Output the (X, Y) coordinate of the center of the cell containing the given text.  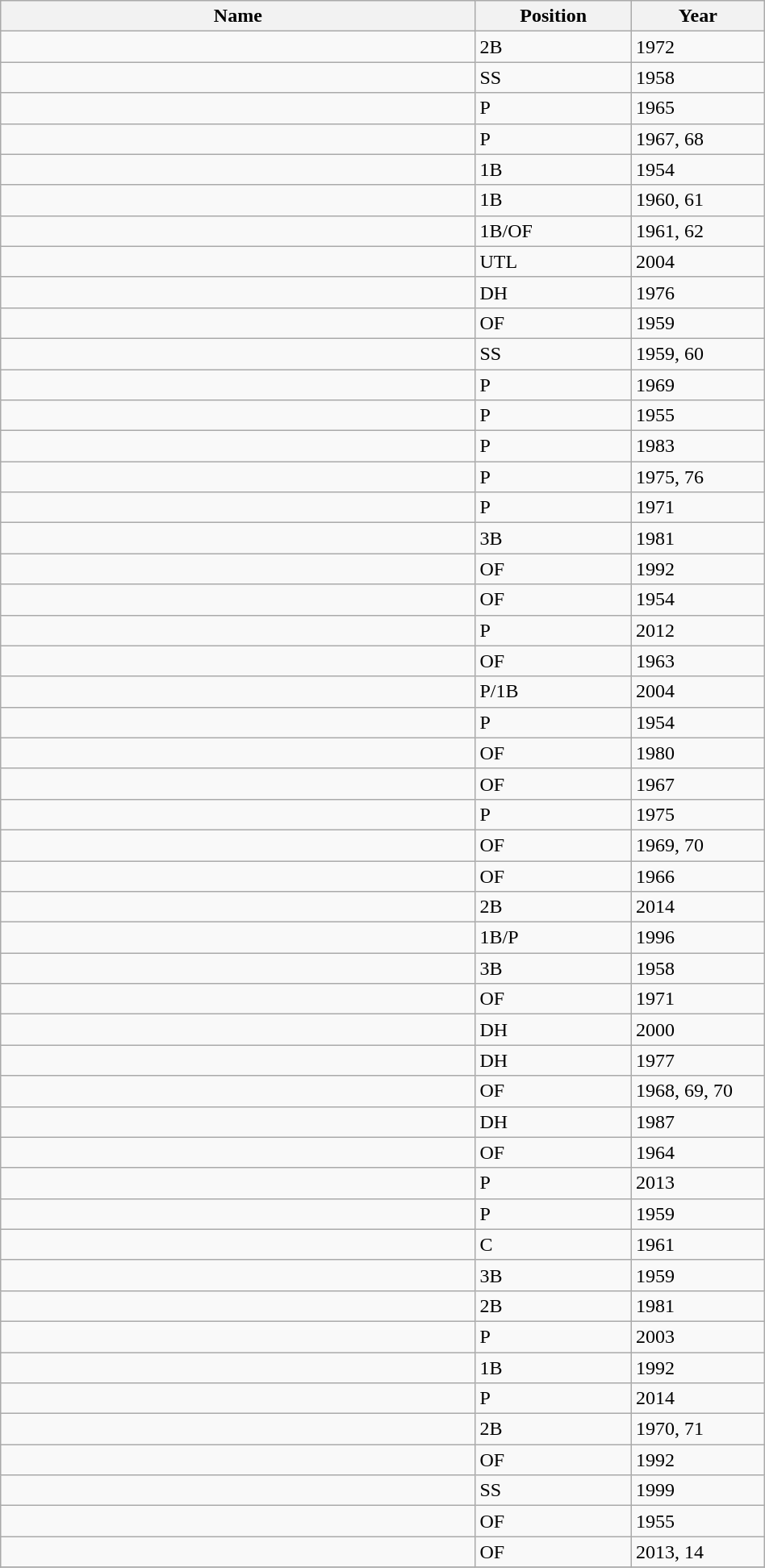
1961 (697, 1244)
1996 (697, 938)
2012 (697, 630)
2000 (697, 1030)
1975 (697, 814)
1977 (697, 1060)
1960, 61 (697, 200)
Position (554, 16)
1980 (697, 753)
1969, 70 (697, 845)
1B/OF (554, 231)
1967 (697, 784)
UTL (554, 261)
Year (697, 16)
1983 (697, 446)
1975, 76 (697, 477)
1968, 69, 70 (697, 1091)
2013, 14 (697, 1552)
1966 (697, 876)
1976 (697, 292)
C (554, 1244)
2013 (697, 1183)
1967, 68 (697, 139)
1969 (697, 385)
1987 (697, 1122)
P/1B (554, 692)
1965 (697, 108)
1961, 62 (697, 231)
1B/P (554, 938)
1963 (697, 661)
1964 (697, 1152)
1972 (697, 47)
Name (238, 16)
1959, 60 (697, 353)
1999 (697, 1491)
2003 (697, 1336)
1970, 71 (697, 1429)
